Find where the given text appears and provide that cell's center as (X, Y) coordinate. 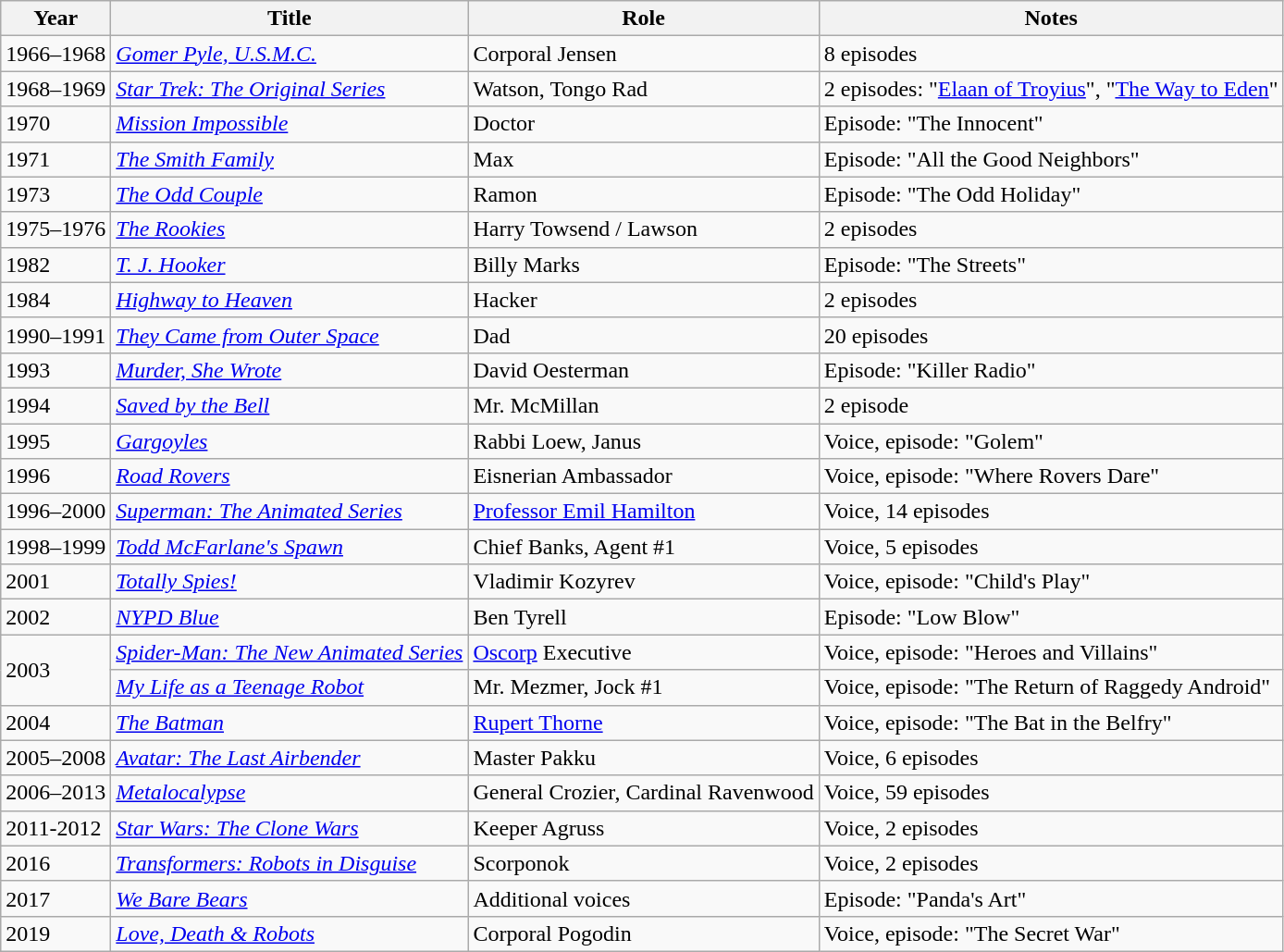
1996 (56, 476)
2006–2013 (56, 793)
Voice, episode: "Heroes and Villains" (1051, 652)
Murder, She Wrote (290, 370)
1982 (56, 265)
Transformers: Robots in Disguise (290, 863)
Title (290, 19)
Doctor (644, 124)
Star Trek: The Original Series (290, 89)
Mr. McMillan (644, 405)
Rupert Thorne (644, 723)
T. J. Hooker (290, 265)
2017 (56, 898)
Ramon (644, 194)
Spider-Man: The New Animated Series (290, 652)
2004 (56, 723)
Role (644, 19)
2 episodes: "Elaan of Troyius", "The Way to Eden" (1051, 89)
2002 (56, 617)
NYPD Blue (290, 617)
1968–1969 (56, 89)
David Oesterman (644, 370)
2011-2012 (56, 828)
Voice, 59 episodes (1051, 793)
Road Rovers (290, 476)
Voice, episode: "Golem" (1051, 441)
Episode: "Low Blow" (1051, 617)
Mr. Mezmer, Jock #1 (644, 687)
Totally Spies! (290, 582)
2 episode (1051, 405)
1990–1991 (56, 335)
1998–1999 (56, 547)
8 episodes (1051, 54)
Harry Towsend / Lawson (644, 229)
General Crozier, Cardinal Ravenwood (644, 793)
Corporal Pogodin (644, 933)
Vladimir Kozyrev (644, 582)
Ben Tyrell (644, 617)
Gomer Pyle, U.S.M.C. (290, 54)
Voice, 5 episodes (1051, 547)
Professor Emil Hamilton (644, 512)
Chief Banks, Agent #1 (644, 547)
2003 (56, 670)
Eisnerian Ambassador (644, 476)
2019 (56, 933)
1993 (56, 370)
The Smith Family (290, 159)
Voice, episode: "The Return of Raggedy Android" (1051, 687)
Notes (1051, 19)
Voice, episode: "The Secret War" (1051, 933)
Voice, 14 episodes (1051, 512)
Episode: "The Streets" (1051, 265)
Hacker (644, 300)
The Odd Couple (290, 194)
We Bare Bears (290, 898)
Gargoyles (290, 441)
Corporal Jensen (644, 54)
Saved by the Bell (290, 405)
1994 (56, 405)
Episode: "The Innocent" (1051, 124)
Episode: "Killer Radio" (1051, 370)
Voice, episode: "The Bat in the Belfry" (1051, 723)
Episode: "Panda's Art" (1051, 898)
1984 (56, 300)
Episode: "The Odd Holiday" (1051, 194)
Mission Impossible (290, 124)
Max (644, 159)
Highway to Heaven (290, 300)
1995 (56, 441)
Todd McFarlane's Spawn (290, 547)
Master Pakku (644, 758)
1971 (56, 159)
Dad (644, 335)
Metalocalypse (290, 793)
The Rookies (290, 229)
Year (56, 19)
Voice, episode: "Child's Play" (1051, 582)
Star Wars: The Clone Wars (290, 828)
20 episodes (1051, 335)
Scorponok (644, 863)
1996–2000 (56, 512)
Voice, episode: "Where Rovers Dare" (1051, 476)
Avatar: The Last Airbender (290, 758)
They Came from Outer Space (290, 335)
Love, Death & Robots (290, 933)
1975–1976 (56, 229)
1970 (56, 124)
Keeper Agruss (644, 828)
My Life as a Teenage Robot (290, 687)
2001 (56, 582)
2016 (56, 863)
1966–1968 (56, 54)
Oscorp Executive (644, 652)
Superman: The Animated Series (290, 512)
Voice, 6 episodes (1051, 758)
Watson, Tongo Rad (644, 89)
Episode: "All the Good Neighbors" (1051, 159)
The Batman (290, 723)
Rabbi Loew, Janus (644, 441)
1973 (56, 194)
2005–2008 (56, 758)
Additional voices (644, 898)
Billy Marks (644, 265)
